Output the [x, y] coordinate of the center of the cell containing the given text.  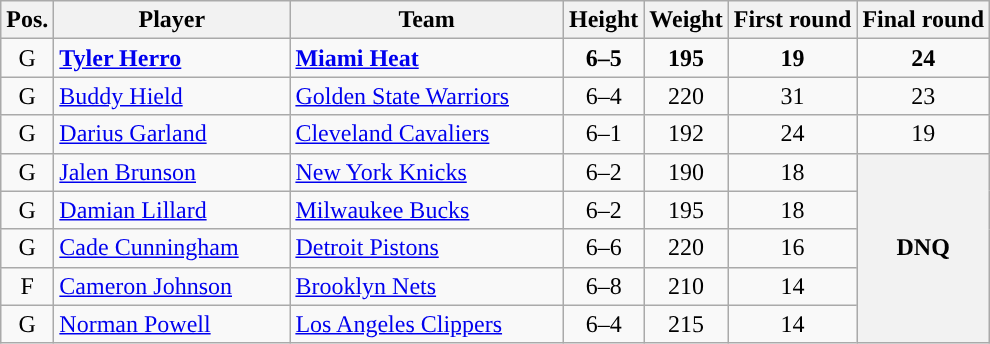
6–6 [603, 248]
Player [172, 20]
Darius Garland [172, 134]
23 [924, 96]
Los Angeles Clippers [427, 324]
6–8 [603, 286]
DNQ [924, 248]
Damian Lillard [172, 210]
F [28, 286]
First round [792, 20]
Norman Powell [172, 324]
Jalen Brunson [172, 172]
Team [427, 20]
Cade Cunningham [172, 248]
Cleveland Cavaliers [427, 134]
Brooklyn Nets [427, 286]
210 [686, 286]
Buddy Hield [172, 96]
6–5 [603, 58]
192 [686, 134]
Tyler Herro [172, 58]
Miami Heat [427, 58]
6–1 [603, 134]
Final round [924, 20]
190 [686, 172]
Golden State Warriors [427, 96]
Pos. [28, 20]
Cameron Johnson [172, 286]
16 [792, 248]
31 [792, 96]
215 [686, 324]
Detroit Pistons [427, 248]
Weight [686, 20]
New York Knicks [427, 172]
Milwaukee Bucks [427, 210]
Height [603, 20]
